Return [x, y] of the center of cell containing provided text 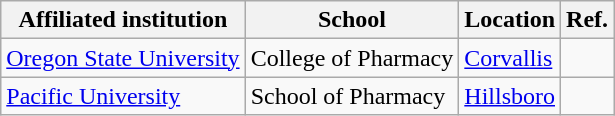
Location [510, 20]
Affiliated institution [123, 20]
School [352, 20]
Oregon State University [123, 58]
School of Pharmacy [352, 96]
Ref. [588, 20]
Pacific University [123, 96]
Corvallis [510, 58]
Hillsboro [510, 96]
College of Pharmacy [352, 58]
